Identify which cell holds the provided text, then report its [x, y] central coordinate. 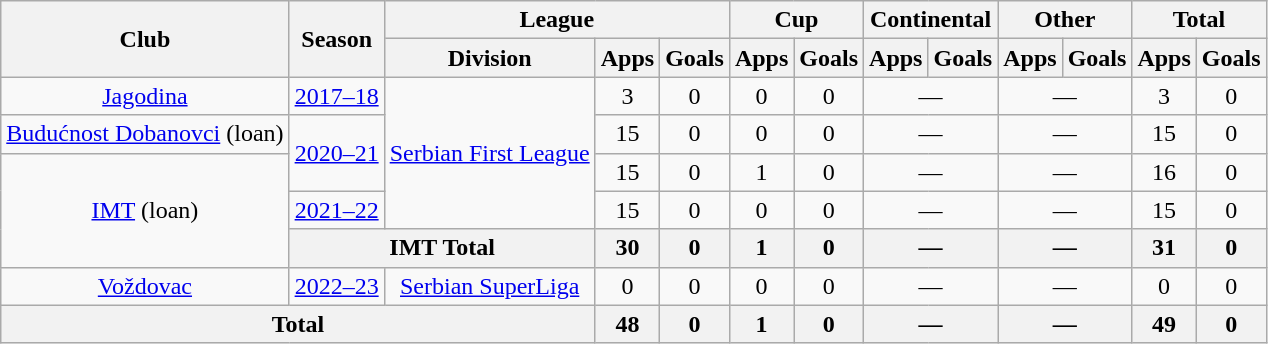
Season [336, 39]
16 [1164, 172]
Voždovac [145, 286]
2017–18 [336, 96]
IMT Total [442, 248]
2020–21 [336, 153]
30 [627, 248]
Continental [931, 20]
Serbian SuperLiga [490, 286]
48 [627, 324]
Serbian First League [490, 153]
31 [1164, 248]
Jagodina [145, 96]
2022–23 [336, 286]
IMT (loan) [145, 210]
League [556, 20]
Other [1065, 20]
2021–22 [336, 210]
Club [145, 39]
Budućnost Dobanovci (loan) [145, 134]
49 [1164, 324]
Cup [796, 20]
Division [490, 58]
